From the cell containing the given text, extract its center point as [x, y] coordinate. 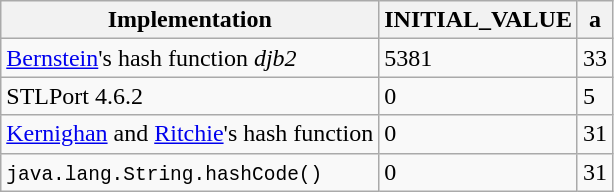
java.lang.String.hashCode() [190, 172]
STLPort 4.6.2 [190, 96]
INITIAL_VALUE [478, 20]
33 [594, 58]
Implementation [190, 20]
5381 [478, 58]
Bernstein's hash function djb2 [190, 58]
Kernighan and Ritchie's hash function [190, 134]
a [594, 20]
5 [594, 96]
